Return the [x, y] coordinate for the center point of the cell that contains the specified text.  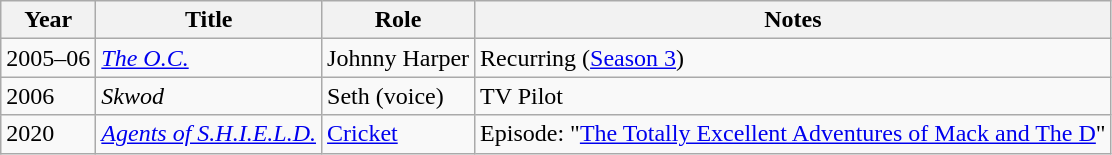
2006 [48, 96]
Recurring (Season 3) [794, 58]
Title [209, 20]
2005–06 [48, 58]
Seth (voice) [398, 96]
Episode: "The Totally Excellent Adventures of Mack and The D" [794, 134]
Cricket [398, 134]
Skwod [209, 96]
2020 [48, 134]
Johnny Harper [398, 58]
The O.C. [209, 58]
TV Pilot [794, 96]
Role [398, 20]
Notes [794, 20]
Agents of S.H.I.E.L.D. [209, 134]
Year [48, 20]
